Return the (X, Y) coordinate for the center point of the cell that contains the specified text.  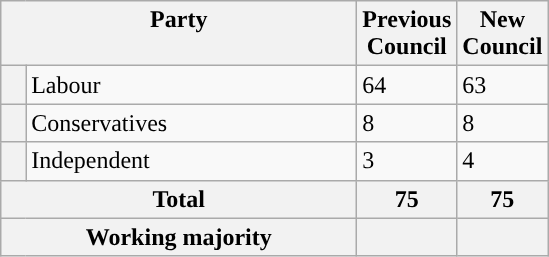
New Council (502, 34)
4 (502, 161)
Party (179, 34)
Total (179, 199)
Independent (192, 161)
Working majority (179, 237)
Labour (192, 85)
63 (502, 85)
Previous Council (407, 34)
Conservatives (192, 123)
3 (407, 161)
64 (407, 85)
